Find where the given text appears and provide that cell's center as [x, y] coordinate. 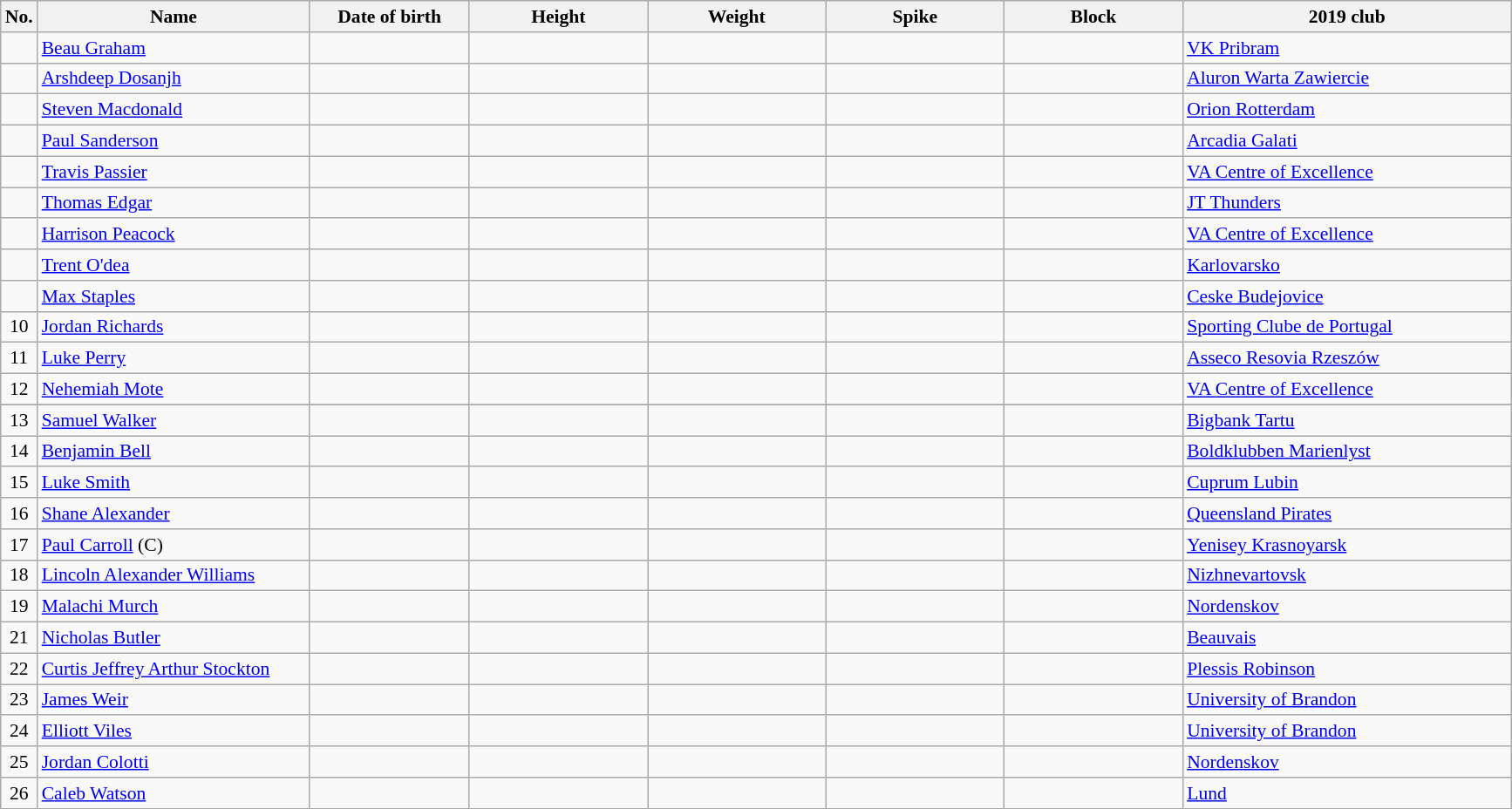
Yenisey Krasnoyarsk [1346, 545]
15 [19, 483]
Beau Graham [174, 48]
Jordan Colotti [174, 762]
Max Staples [174, 296]
VK Pribram [1346, 48]
Lund [1346, 793]
Block [1093, 17]
21 [19, 638]
Jordan Richards [174, 327]
Nehemiah Mote [174, 390]
Sporting Clube de Portugal [1346, 327]
Steven Macdonald [174, 110]
Ceske Budejovice [1346, 296]
14 [19, 452]
Curtis Jeffrey Arthur Stockton [174, 669]
Luke Perry [174, 358]
Date of birth [389, 17]
JT Thunders [1346, 203]
Luke Smith [174, 483]
Aluron Warta Zawiercie [1346, 78]
16 [19, 513]
Shane Alexander [174, 513]
Arcadia Galati [1346, 141]
Cuprum Lubin [1346, 483]
No. [19, 17]
Lincoln Alexander Williams [174, 575]
Queensland Pirates [1346, 513]
Asseco Resovia Rzeszów [1346, 358]
Orion Rotterdam [1346, 110]
Thomas Edgar [174, 203]
Bigbank Tartu [1346, 420]
2019 club [1346, 17]
Elliott Viles [174, 731]
Boldklubben Marienlyst [1346, 452]
22 [19, 669]
Malachi Murch [174, 607]
10 [19, 327]
Plessis Robinson [1346, 669]
Benjamin Bell [174, 452]
Paul Carroll (C) [174, 545]
Harrison Peacock [174, 235]
18 [19, 575]
James Weir [174, 700]
Travis Passier [174, 172]
17 [19, 545]
19 [19, 607]
Arshdeep Dosanjh [174, 78]
Height [558, 17]
13 [19, 420]
Beauvais [1346, 638]
Trent O'dea [174, 265]
Caleb Watson [174, 793]
26 [19, 793]
Spike [916, 17]
Weight [738, 17]
Name [174, 17]
Nizhnevartovsk [1346, 575]
Samuel Walker [174, 420]
11 [19, 358]
Nicholas Butler [174, 638]
25 [19, 762]
12 [19, 390]
Karlovarsko [1346, 265]
Paul Sanderson [174, 141]
23 [19, 700]
24 [19, 731]
